For the text-containing cell, return its midpoint in (x, y) coordinate format. 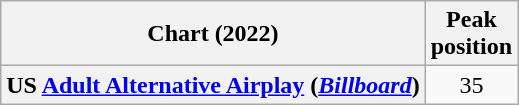
35 (471, 85)
Peakposition (471, 34)
US Adult Alternative Airplay (Billboard) (213, 85)
Chart (2022) (213, 34)
